Output the [x, y] coordinate of the center of the cell containing the given text.  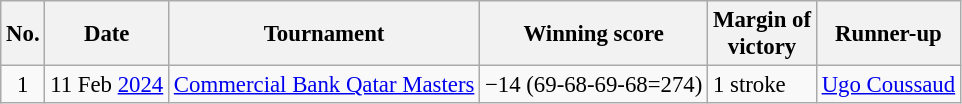
Margin ofvictory [762, 34]
Runner-up [888, 34]
11 Feb 2024 [107, 85]
Commercial Bank Qatar Masters [324, 85]
Date [107, 34]
No. [23, 34]
1 [23, 85]
Tournament [324, 34]
Winning score [594, 34]
1 stroke [762, 85]
−14 (69-68-69-68=274) [594, 85]
Ugo Coussaud [888, 85]
